Return the (x, y) coordinate for the center point of the cell that contains the specified text.  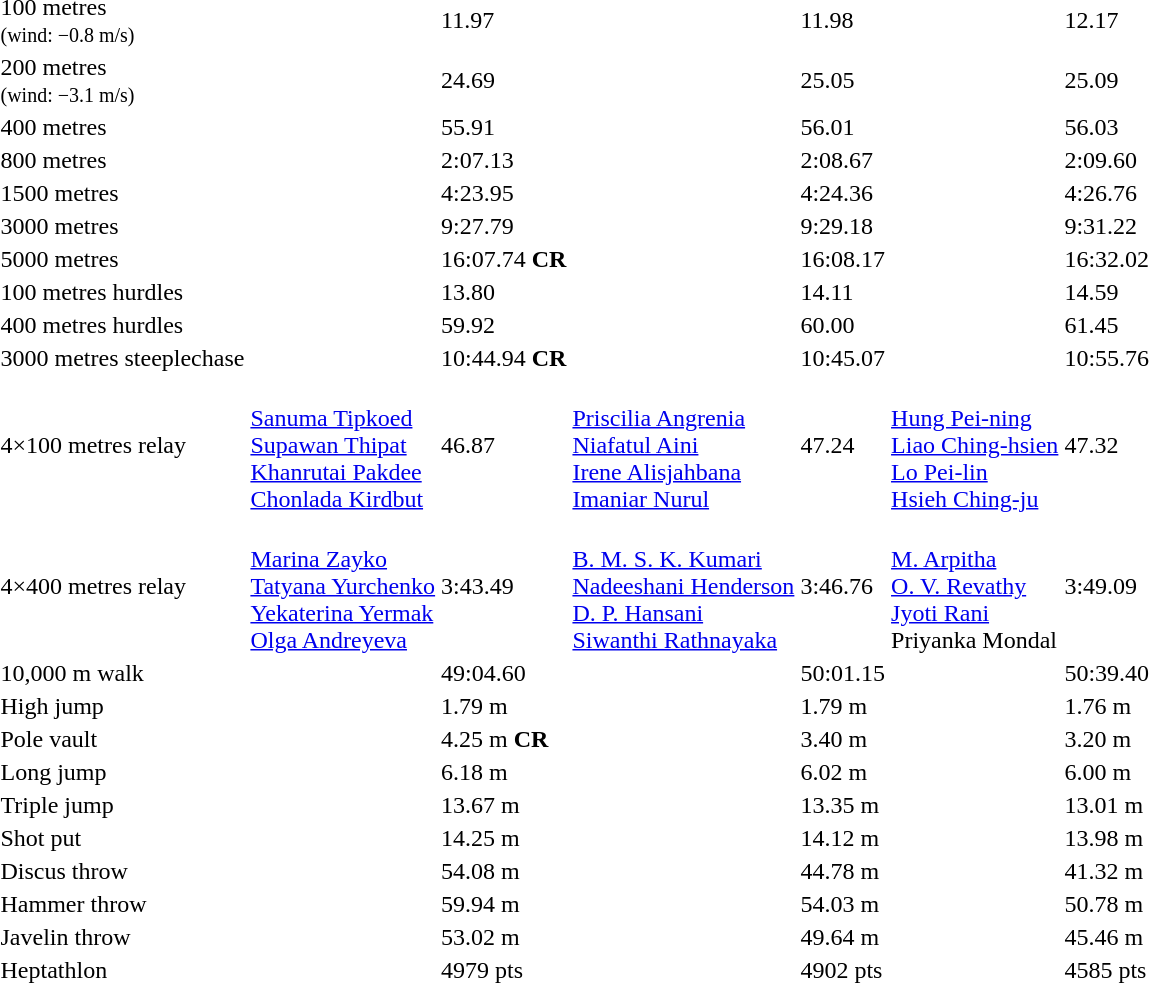
4:24.36 (843, 193)
53.02 m (504, 937)
59.92 (504, 325)
Priscilia AngreniaNiafatul AiniIrene AlisjahbanaImaniar Nurul (684, 445)
44.78 m (843, 871)
54.03 m (843, 904)
13.35 m (843, 805)
3.40 m (843, 739)
59.94 m (504, 904)
9:27.79 (504, 226)
16:07.74 CR (504, 259)
Marina ZaykoTatyana YurchenkoYekaterina YermakOlga Andreyeva (343, 586)
3:43.49 (504, 586)
24.69 (504, 80)
47.24 (843, 445)
54.08 m (504, 871)
13.80 (504, 292)
25.05 (843, 80)
Hung Pei-ningLiao Ching-hsienLo Pei-linHsieh Ching-ju (975, 445)
49:04.60 (504, 673)
14.12 m (843, 838)
Sanuma TipkoedSupawan ThipatKhanrutai PakdeeChonlada Kirdbut (343, 445)
6.02 m (843, 772)
4:23.95 (504, 193)
16:08.17 (843, 259)
3:46.76 (843, 586)
13.67 m (504, 805)
9:29.18 (843, 226)
B. M. S. K. KumariNadeeshani HendersonD. P. HansaniSiwanthi Rathnayaka (684, 586)
2:07.13 (504, 160)
4.25 m CR (504, 739)
6.18 m (504, 772)
M. ArpithaO. V. RevathyJyoti RaniPriyanka Mondal (975, 586)
49.64 m (843, 937)
14.25 m (504, 838)
2:08.67 (843, 160)
46.87 (504, 445)
10:45.07 (843, 358)
50:01.15 (843, 673)
55.91 (504, 127)
14.11 (843, 292)
10:44.94 CR (504, 358)
60.00 (843, 325)
56.01 (843, 127)
